Capture the cell that displays the provided text and extract its [X, Y] central coordinate. 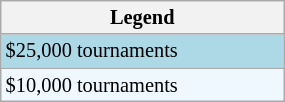
Legend [142, 17]
$10,000 tournaments [142, 85]
$25,000 tournaments [142, 51]
